Return the [x, y] coordinate for the center point of the cell that contains the specified text.  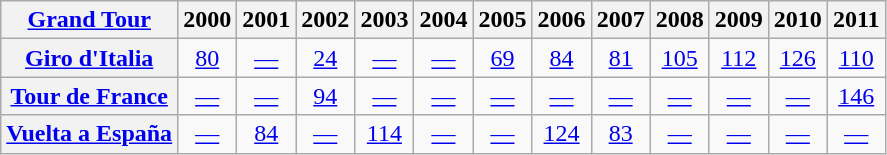
2007 [620, 20]
110 [856, 58]
24 [326, 58]
2004 [444, 20]
114 [384, 134]
Tour de France [90, 96]
Vuelta a España [90, 134]
112 [738, 58]
80 [208, 58]
2005 [502, 20]
2008 [680, 20]
2010 [798, 20]
2000 [208, 20]
126 [798, 58]
124 [562, 134]
69 [502, 58]
83 [620, 134]
81 [620, 58]
2011 [856, 20]
2006 [562, 20]
2002 [326, 20]
146 [856, 96]
Grand Tour [90, 20]
94 [326, 96]
2009 [738, 20]
105 [680, 58]
Giro d'Italia [90, 58]
2001 [266, 20]
2003 [384, 20]
